For the text-containing cell, return its midpoint in (x, y) coordinate format. 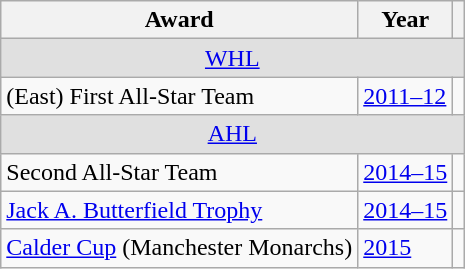
WHL (232, 58)
AHL (232, 134)
2011–12 (406, 96)
Year (406, 20)
Jack A. Butterfield Trophy (180, 210)
2015 (406, 248)
(East) First All-Star Team (180, 96)
Award (180, 20)
Second All-Star Team (180, 172)
Calder Cup (Manchester Monarchs) (180, 248)
